From the cell containing the given text, extract its center point as [x, y] coordinate. 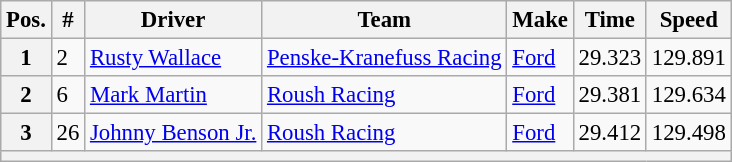
129.891 [688, 58]
29.412 [610, 133]
29.381 [610, 95]
1 [26, 58]
Team [384, 20]
Rusty Wallace [174, 58]
26 [68, 133]
Pos. [26, 20]
Penske-Kranefuss Racing [384, 58]
Speed [688, 20]
Mark Martin [174, 95]
129.634 [688, 95]
Johnny Benson Jr. [174, 133]
6 [68, 95]
Make [540, 20]
3 [26, 133]
Driver [174, 20]
# [68, 20]
29.323 [610, 58]
Time [610, 20]
129.498 [688, 133]
